Scan for the cell matching the given text and deliver its (x, y) coordinate at center. 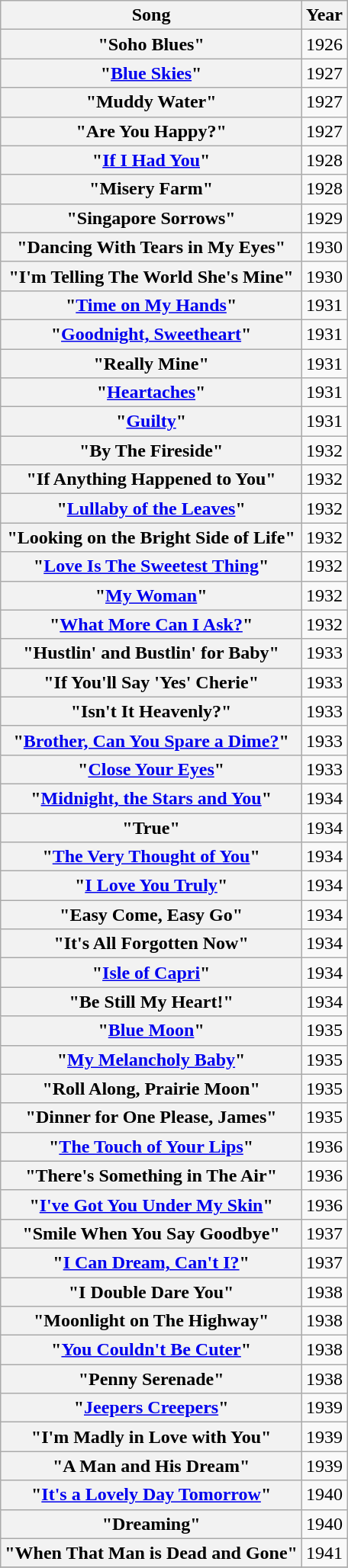
"My Woman" (151, 595)
"The Very Thought of You" (151, 857)
"Misery Farm" (151, 189)
"Isn't It Heavenly?" (151, 711)
"I Double Dare You" (151, 1292)
1941 (324, 1553)
"It's a Lovely Day Tomorrow" (151, 1495)
"Blue Skies" (151, 73)
"Singapore Sorrows" (151, 218)
1926 (324, 44)
"Guilty" (151, 422)
"Penny Serenade" (151, 1379)
Song (151, 15)
"There's Something in The Air" (151, 1175)
"You Couldn't Be Cuter" (151, 1350)
"Roll Along, Prairie Moon" (151, 1089)
"Goodnight, Sweetheart" (151, 334)
"Moonlight on The Highway" (151, 1321)
"Close Your Eyes" (151, 769)
"When That Man is Dead and Gone" (151, 1553)
"Are You Happy?" (151, 131)
1929 (324, 218)
"Blue Moon" (151, 1031)
"Midnight, the Stars and You" (151, 798)
"By The Fireside" (151, 451)
"Time on My Hands" (151, 305)
"The Touch of Your Lips" (151, 1146)
"It's All Forgotten Now" (151, 944)
"Heartaches" (151, 393)
"Dancing With Tears in My Eyes" (151, 247)
"Smile When You Say Goodbye" (151, 1233)
"Dinner for One Please, James" (151, 1117)
"I've Got You Under My Skin" (151, 1204)
"Hustlin' and Bustlin' for Baby" (151, 653)
"Jeepers Creepers" (151, 1408)
"Isle of Capri" (151, 973)
"Dreaming" (151, 1524)
"A Man and His Dream" (151, 1466)
"My Melancholy Baby" (151, 1060)
"Love Is The Sweetest Thing" (151, 566)
"I'm Telling The World She's Mine" (151, 276)
"I Love You Truly" (151, 886)
"Soho Blues" (151, 44)
"Really Mine" (151, 364)
"Looking on the Bright Side of Life" (151, 537)
"I'm Madly in Love with You" (151, 1437)
"True" (151, 827)
"I Can Dream, Can't I?" (151, 1262)
"If Anything Happened to You" (151, 479)
"Easy Come, Easy Go" (151, 915)
"Brother, Can You Spare a Dime?" (151, 740)
"What More Can I Ask?" (151, 624)
"Be Still My Heart!" (151, 1002)
Year (324, 15)
"Muddy Water" (151, 102)
"Lullaby of the Leaves" (151, 508)
"If You'll Say 'Yes' Cherie" (151, 682)
"If I Had You" (151, 160)
